Provide the (x, y) coordinate of the cell's center where the given text is located.  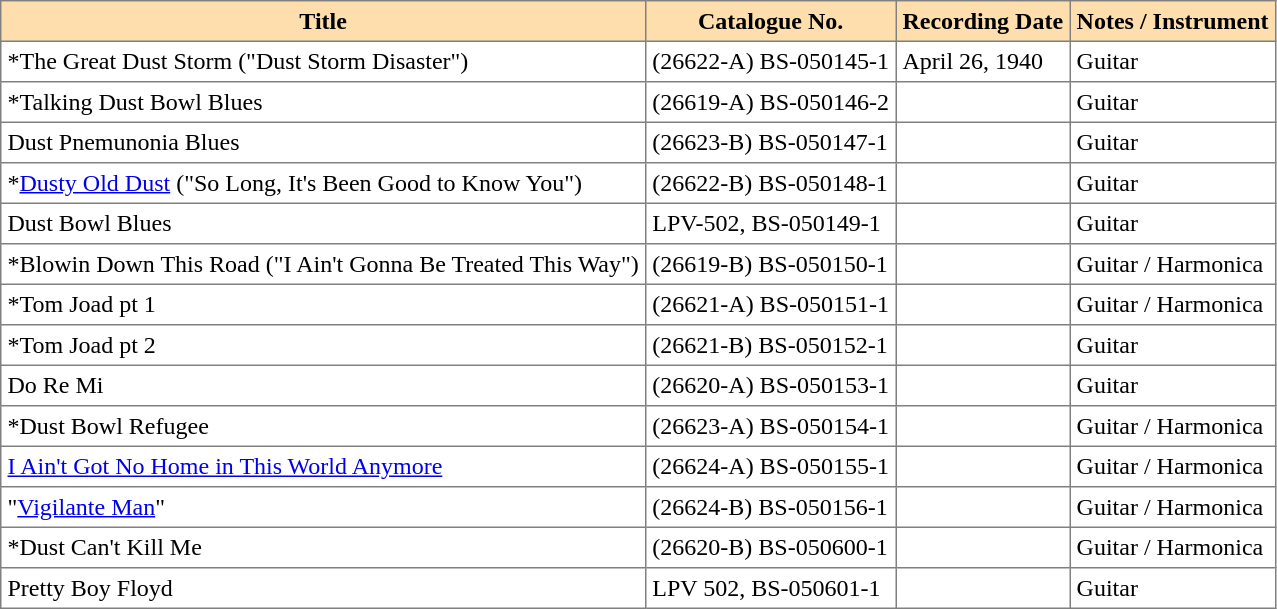
(26620-A) BS-050153-1 (771, 385)
*Tom Joad pt 1 (324, 304)
*Blowin Down This Road ("I Ain't Gonna Be Treated This Way") (324, 264)
*Talking Dust Bowl Blues (324, 102)
Title (324, 21)
Pretty Boy Floyd (324, 588)
Recording Date (983, 21)
*Dust Bowl Refugee (324, 426)
"Vigilante Man" (324, 507)
Do Re Mi (324, 385)
*Dusty Old Dust ("So Long, It's Been Good to Know You") (324, 183)
April 26, 1940 (983, 61)
(26623-A) BS-050154-1 (771, 426)
Dust Bowl Blues (324, 223)
(26621-A) BS-050151-1 (771, 304)
(26619-A) BS-050146-2 (771, 102)
LPV 502, BS-050601-1 (771, 588)
(26619-B) BS-050150-1 (771, 264)
(26621-B) BS-050152-1 (771, 345)
LPV-502, BS-050149-1 (771, 223)
(26623-B) BS-050147-1 (771, 142)
*Tom Joad pt 2 (324, 345)
(26622-B) BS-050148-1 (771, 183)
Dust Pnemunonia Blues (324, 142)
(26622-A) BS-050145-1 (771, 61)
(26620-B) BS-050600-1 (771, 547)
*The Great Dust Storm ("Dust Storm Disaster") (324, 61)
Notes / Instrument (1173, 21)
(26624-B) BS-050156-1 (771, 507)
Catalogue No. (771, 21)
I Ain't Got No Home in This World Anymore (324, 466)
*Dust Can't Kill Me (324, 547)
(26624-A) BS-050155-1 (771, 466)
